From the cell containing the given text, extract its center point as (X, Y) coordinate. 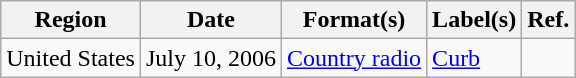
Curb (474, 58)
Region (71, 20)
Label(s) (474, 20)
Date (210, 20)
Format(s) (354, 20)
July 10, 2006 (210, 58)
Ref. (548, 20)
United States (71, 58)
Country radio (354, 58)
